Determine the (X, Y) coordinate at the center of the cell enclosing the given text.  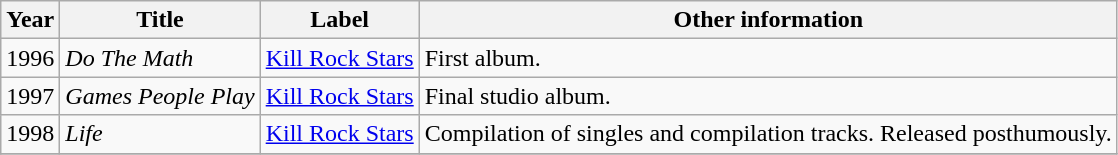
Year (30, 20)
Life (160, 134)
1998 (30, 134)
Final studio album. (768, 96)
Do The Math (160, 58)
Games People Play (160, 96)
Title (160, 20)
Label (340, 20)
First album. (768, 58)
1997 (30, 96)
1996 (30, 58)
Compilation of singles and compilation tracks. Released posthumously. (768, 134)
Other information (768, 20)
